Locate the cell with the specified text and output its (X, Y) center coordinate. 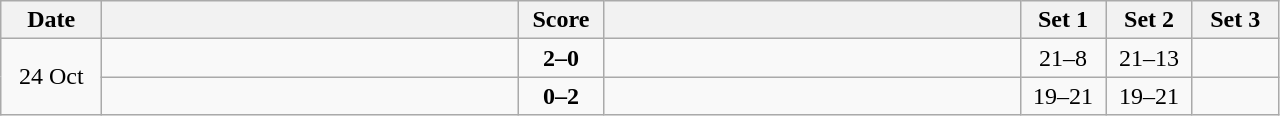
24 Oct (52, 77)
21–8 (1063, 58)
Score (561, 20)
2–0 (561, 58)
21–13 (1149, 58)
Set 1 (1063, 20)
Set 3 (1235, 20)
Date (52, 20)
0–2 (561, 96)
Set 2 (1149, 20)
